Extract the [X, Y] coordinate from the center of the cell holding the provided text.  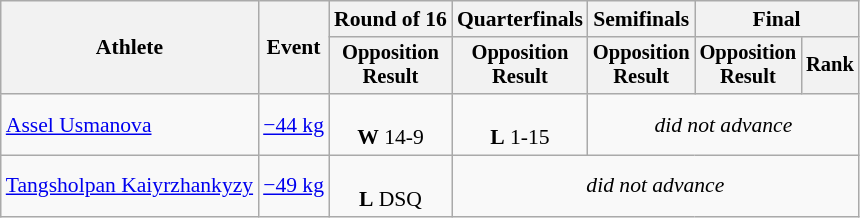
Event [294, 48]
L DSQ [390, 186]
Quarterfinals [520, 19]
−49 kg [294, 186]
W 14-9 [390, 124]
Rank [830, 66]
Round of 16 [390, 19]
Assel Usmanova [130, 124]
Semifinals [642, 19]
−44 kg [294, 124]
Final [777, 19]
Tangsholpan Kaiyrzhankyzy [130, 186]
Athlete [130, 48]
L 1-15 [520, 124]
